Scan for the cell matching the given text and deliver its [x, y] coordinate at center. 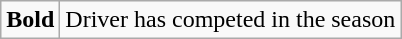
Bold [30, 20]
Driver has competed in the season [230, 20]
